From the cell containing the given text, extract its center point as (X, Y) coordinate. 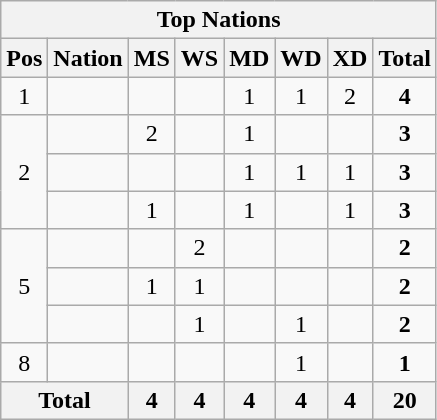
5 (24, 286)
MD (250, 58)
20 (405, 400)
MS (152, 58)
WS (199, 58)
WD (301, 58)
XD (350, 58)
Nation (88, 58)
Top Nations (219, 20)
8 (24, 362)
Pos (24, 58)
